Extract the [x, y] coordinate from the center of the cell holding the provided text.  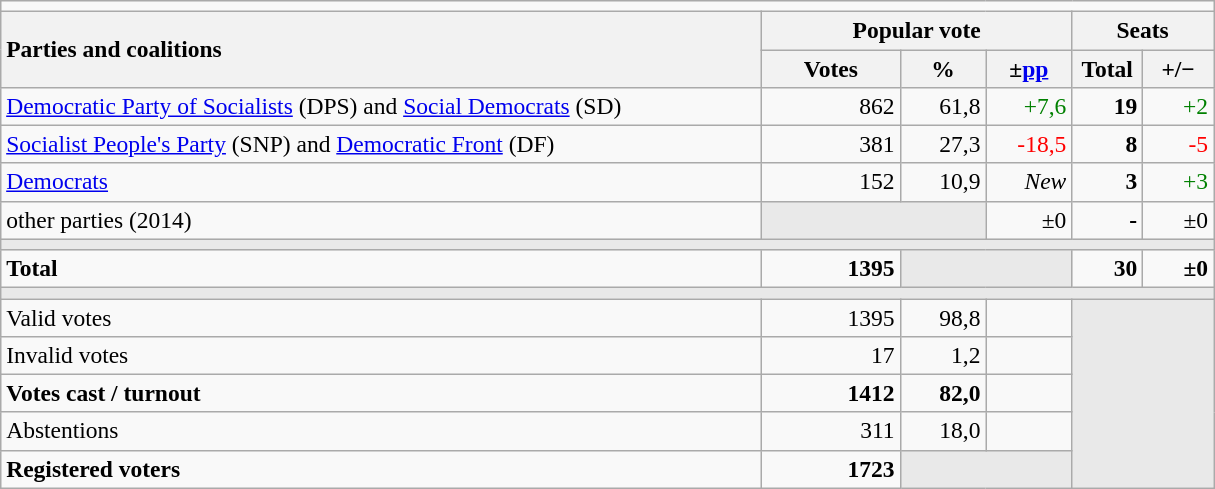
-5 [1178, 144]
1412 [831, 393]
Popular vote [917, 30]
Seats [1143, 30]
17 [831, 355]
Votes cast / turnout [382, 393]
- [1108, 220]
Registered voters [382, 469]
82,0 [943, 393]
Valid votes [382, 317]
Democratic Party of Socialists (DPS) and Social Democrats (SD) [382, 106]
Abstentions [382, 431]
New [1029, 182]
% [943, 68]
+7,6 [1029, 106]
61,8 [943, 106]
1723 [831, 469]
-18,5 [1029, 144]
19 [1108, 106]
Votes [831, 68]
98,8 [943, 317]
+/− [1178, 68]
311 [831, 431]
381 [831, 144]
10,9 [943, 182]
27,3 [943, 144]
other parties (2014) [382, 220]
3 [1108, 182]
Parties and coalitions [382, 49]
Democrats [382, 182]
±pp [1029, 68]
862 [831, 106]
Socialist People's Party (SNP) and Democratic Front (DF) [382, 144]
18,0 [943, 431]
+3 [1178, 182]
+2 [1178, 106]
Invalid votes [382, 355]
1,2 [943, 355]
8 [1108, 144]
30 [1108, 268]
152 [831, 182]
